Identify which cell holds the provided text, then report its (X, Y) central coordinate. 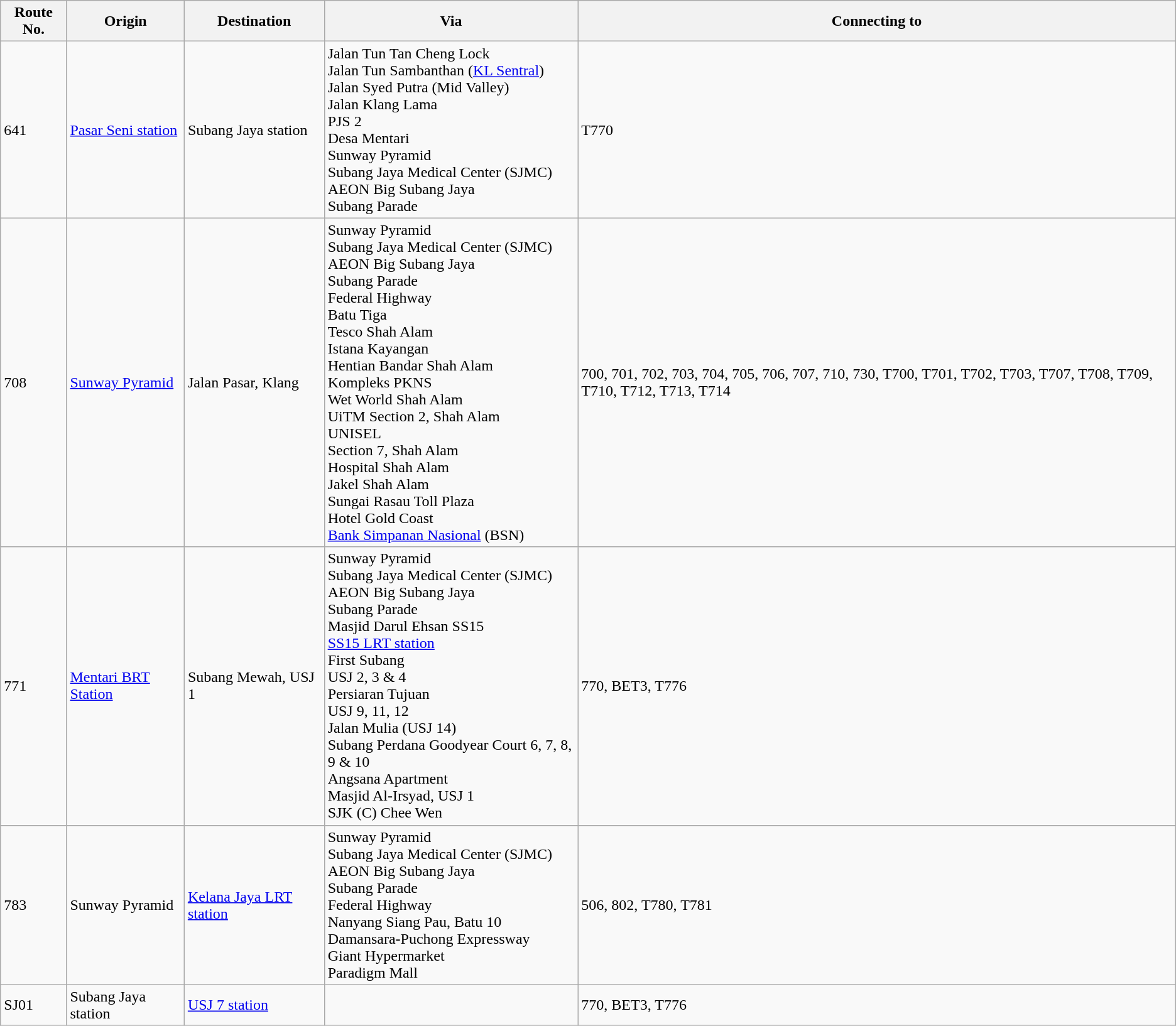
771 (34, 686)
Connecting to (877, 21)
708 (34, 382)
Via (451, 21)
Mentari BRT Station (126, 686)
Kelana Jaya LRT station (254, 905)
506, 802, T780, T781 (877, 905)
700, 701, 702, 703, 704, 705, 706, 707, 710, 730, T700, T701, T702, T703, T707, T708, T709, T710, T712, T713, T714 (877, 382)
SJ01 (34, 1005)
Pasar Seni station (126, 129)
Destination (254, 21)
Origin (126, 21)
Subang Mewah, USJ 1 (254, 686)
T770 (877, 129)
USJ 7 station (254, 1005)
783 (34, 905)
Route No. (34, 21)
Jalan Pasar, Klang (254, 382)
641 (34, 129)
